Capture the cell that displays the provided text and extract its [X, Y] central coordinate. 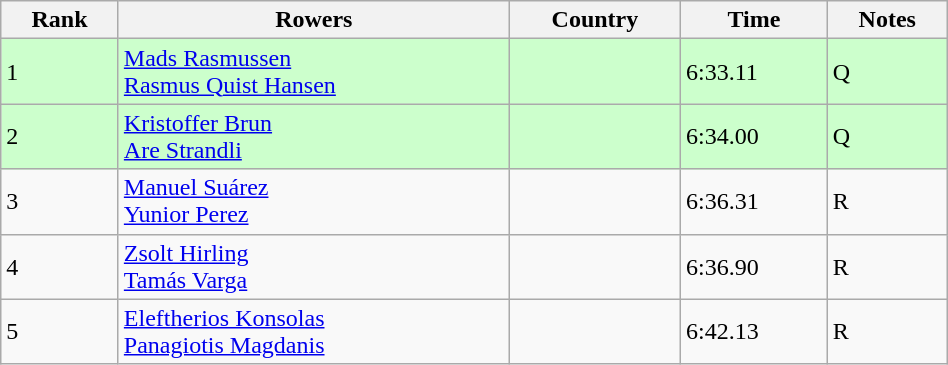
4 [60, 266]
Country [594, 20]
2 [60, 136]
6:34.00 [754, 136]
6:36.90 [754, 266]
5 [60, 332]
6:42.13 [754, 332]
Time [754, 20]
6:36.31 [754, 202]
Rowers [314, 20]
Notes [887, 20]
Rank [60, 20]
Zsolt HirlingTamás Varga [314, 266]
Mads RasmussenRasmus Quist Hansen [314, 72]
3 [60, 202]
1 [60, 72]
6:33.11 [754, 72]
Kristoffer BrunAre Strandli [314, 136]
Manuel SuárezYunior Perez [314, 202]
Eleftherios KonsolasPanagiotis Magdanis [314, 332]
